Output the [X, Y] coordinate of the center of the cell containing the given text.  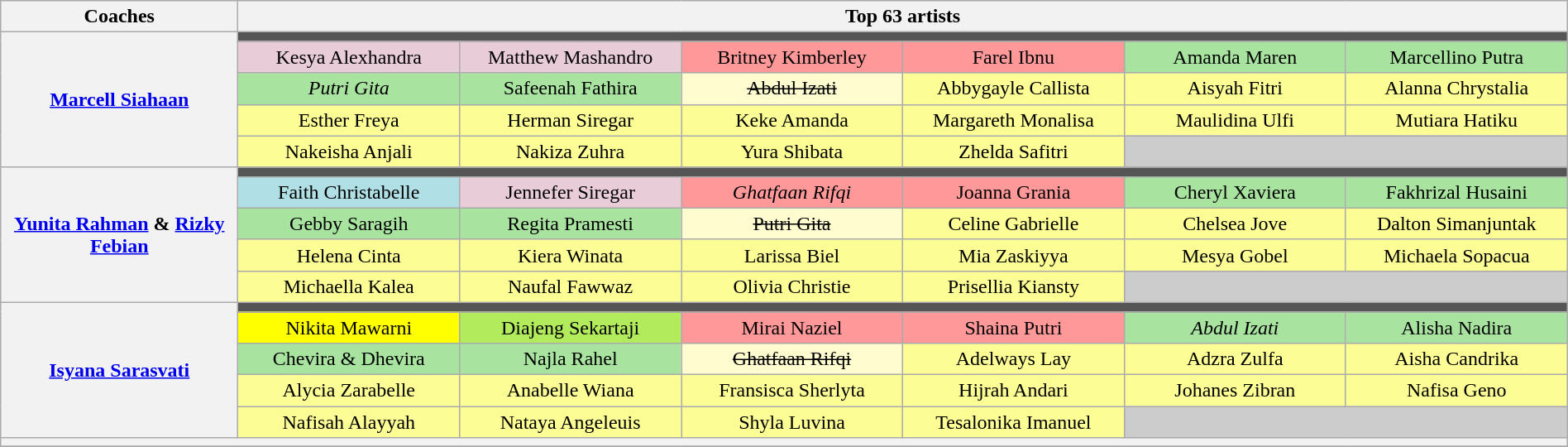
Larissa Biel [792, 255]
Joanna Grania [1013, 192]
Gebby Saragih [349, 223]
Marcell Siahaan [119, 99]
Zhelda Safitri [1013, 151]
Dalton Simanjuntak [1456, 223]
Johanes Zibran [1235, 391]
Fransisca Sherlyta [792, 391]
Shyla Luvina [792, 422]
Mirai Naziel [792, 327]
Top 63 artists [903, 17]
Hijrah Andari [1013, 391]
Keke Amanda [792, 120]
Maulidina Ulfi [1235, 120]
Mutiara Hatiku [1456, 120]
Aisyah Fitri [1235, 89]
Mesya Gobel [1235, 255]
Shaina Putri [1013, 327]
Coaches [119, 17]
Adzra Zulfa [1235, 359]
Nikita Mawarni [349, 327]
Yura Shibata [792, 151]
Margareth Monalisa [1013, 120]
Michaella Kalea [349, 286]
Nakeisha Anjali [349, 151]
Diajeng Sekartaji [571, 327]
Safeenah Fathira [571, 89]
Fakhrizal Husaini [1456, 192]
Amanda Maren [1235, 57]
Chelsea Jove [1235, 223]
Farel Ibnu [1013, 57]
Kesya Alexhandra [349, 57]
Najla Rahel [571, 359]
Michaela Sopacua [1456, 255]
Nataya Angeleuis [571, 422]
Anabelle Wiana [571, 391]
Esther Freya [349, 120]
Tesalonika Imanuel [1013, 422]
Matthew Mashandro [571, 57]
Regita Pramesti [571, 223]
Helena Cinta [349, 255]
Nafisah Alayyah [349, 422]
Naufal Fawwaz [571, 286]
Mia Zaskiyya [1013, 255]
Nafisa Geno [1456, 391]
Abbygayle Callista [1013, 89]
Herman Siregar [571, 120]
Aisha Candrika [1456, 359]
Chevira & Dhevira [349, 359]
Olivia Christie [792, 286]
Nakiza Zuhra [571, 151]
Britney Kimberley [792, 57]
Jennefer Siregar [571, 192]
Alycia Zarabelle [349, 391]
Marcellino Putra [1456, 57]
Isyana Sarasvati [119, 369]
Prisellia Kiansty [1013, 286]
Celine Gabrielle [1013, 223]
Faith Christabelle [349, 192]
Cheryl Xaviera [1235, 192]
Yunita Rahman & Rizky Febian [119, 235]
Alanna Chrystalia [1456, 89]
Kiera Winata [571, 255]
Alisha Nadira [1456, 327]
Adelways Lay [1013, 359]
